Return (X, Y) of the center of cell containing provided text 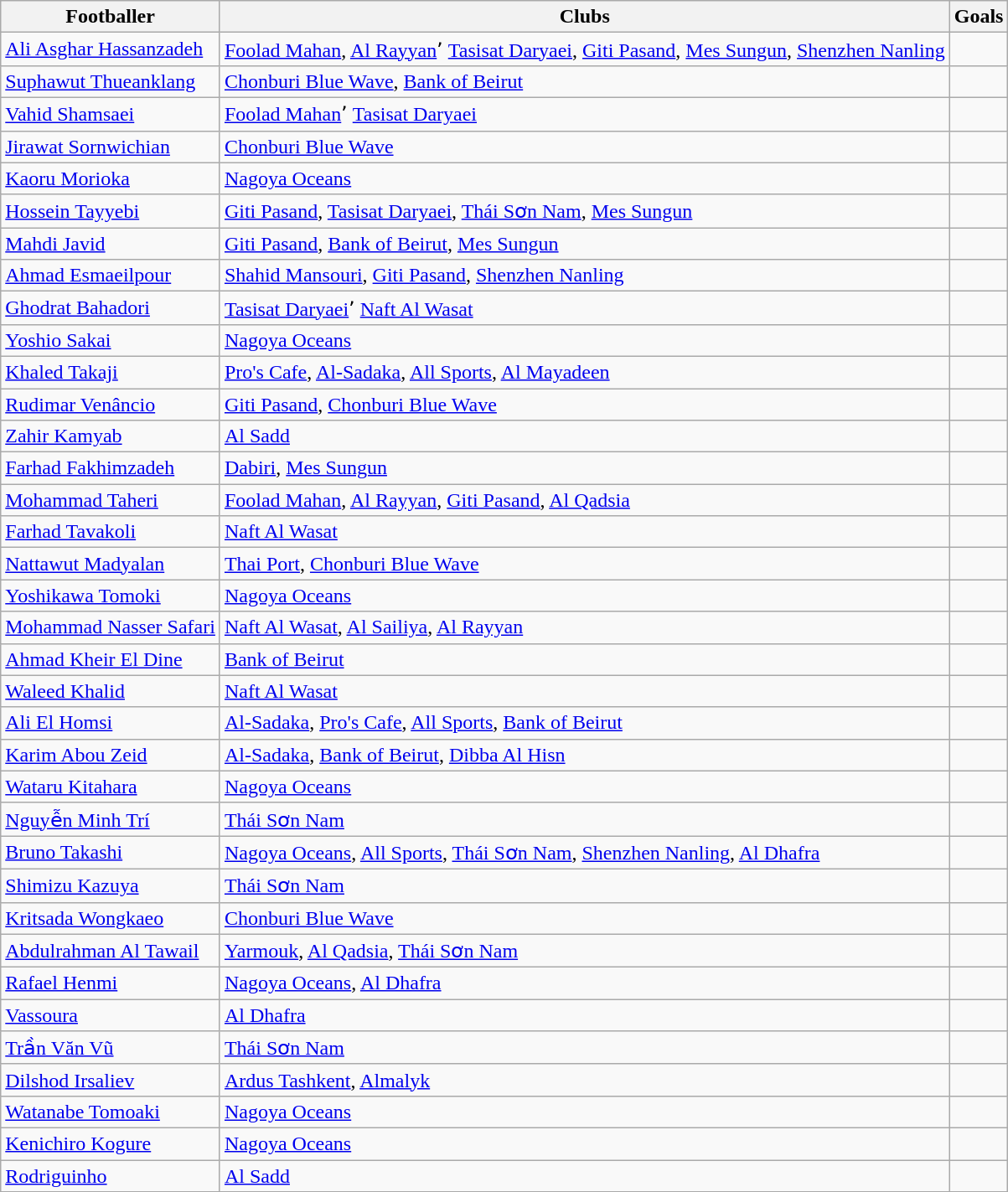
Shimizu Kazuya (111, 885)
Yoshikawa Tomoki (111, 596)
Kritsada Wongkaeo (111, 918)
Al-Sadaka, Bank of Beirut, Dibba Al Hisn (585, 755)
Suphawut Thueanklang (111, 81)
Goals (979, 17)
Foolad Mahan, Al Rayyan٬ Tasisat Daryaei, Giti Pasand, Mes Sungun, Shenzhen Nanling (585, 49)
Rafael Henmi (111, 983)
Wataru Kitahara (111, 787)
Yoshio Sakai (111, 340)
Nguyễn Minh Trí (111, 819)
Ali Asghar Hassanzadeh (111, 49)
Ahmad Esmaeilpour (111, 276)
Nagoya Oceans, All Sports, Thái Sơn Nam, Shenzhen Nanling, Al Dhafra (585, 853)
Yarmouk, Al Qadsia, Thái Sơn Nam (585, 951)
Giti Pasand, Bank of Beirut, Mes Sungun (585, 244)
Dabiri, Mes Sungun (585, 468)
Mahdi Javid (111, 244)
Bank of Beirut (585, 659)
Vahid Shamsaei (111, 114)
Karim Abou Zeid (111, 755)
Footballer (111, 17)
Abdulrahman Al Tawail (111, 951)
Mohammad Taheri (111, 500)
Giti Pasand, Chonburi Blue Wave (585, 405)
Clubs (585, 17)
Trần Văn Vũ (111, 1048)
Rodriguinho (111, 1175)
Thai Port, Chonburi Blue Wave (585, 564)
Naft Al Wasat, Al Sailiya, Al Rayyan (585, 627)
Ali El Homsi (111, 723)
Kaoru Morioka (111, 178)
Watanabe Tomoaki (111, 1112)
Rudimar Venâncio (111, 405)
Nagoya Oceans, Al Dhafra (585, 983)
Vassoura (111, 1015)
Dilshod Irsaliev (111, 1080)
Jirawat Sornwichian (111, 147)
Kenichiro Kogure (111, 1143)
Farhad Fakhimzadeh (111, 468)
Al Dhafra (585, 1015)
Foolad Mahan٬ Tasisat Daryaei (585, 114)
Foolad Mahan, Al Rayyan, Giti Pasand, Al Qadsia (585, 500)
Farhad Tavakoli (111, 532)
Pro's Cafe, Al-Sadaka, All Sports, Al Mayadeen (585, 372)
Waleed Khalid (111, 691)
Tasisat Daryaei٬ Naft Al Wasat (585, 308)
Ardus Tashkent, Almalyk (585, 1080)
Mohammad Nasser Safari (111, 627)
Shahid Mansouri, Giti Pasand, Shenzhen Nanling (585, 276)
Khaled Takaji (111, 372)
Hossein Tayyebi (111, 211)
Ahmad Kheir El Dine (111, 659)
Ghodrat Bahadori (111, 308)
Al-Sadaka, Pro's Cafe, All Sports, Bank of Beirut (585, 723)
Giti Pasand, Tasisat Daryaei, Thái Sơn Nam, Mes Sungun (585, 211)
Chonburi Blue Wave, Bank of Beirut (585, 81)
Zahir Kamyab (111, 436)
Bruno Takashi (111, 853)
Nattawut Madyalan (111, 564)
